Provide the [x, y] coordinate of the cell's center where the given text is located.  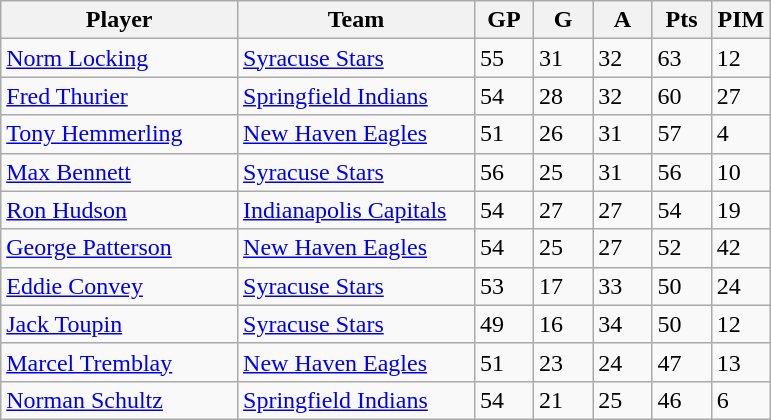
4 [740, 134]
33 [622, 286]
19 [740, 210]
47 [682, 362]
6 [740, 400]
PIM [740, 20]
28 [564, 96]
13 [740, 362]
Fred Thurier [120, 96]
Marcel Tremblay [120, 362]
26 [564, 134]
Pts [682, 20]
George Patterson [120, 248]
21 [564, 400]
16 [564, 324]
57 [682, 134]
Player [120, 20]
17 [564, 286]
Max Bennett [120, 172]
Indianapolis Capitals [356, 210]
53 [504, 286]
A [622, 20]
Norm Locking [120, 58]
GP [504, 20]
34 [622, 324]
Tony Hemmerling [120, 134]
49 [504, 324]
Jack Toupin [120, 324]
52 [682, 248]
10 [740, 172]
60 [682, 96]
23 [564, 362]
G [564, 20]
Team [356, 20]
Eddie Convey [120, 286]
46 [682, 400]
55 [504, 58]
63 [682, 58]
42 [740, 248]
Ron Hudson [120, 210]
Norman Schultz [120, 400]
